Return the [x, y] coordinate for the center point of the cell that contains the specified text.  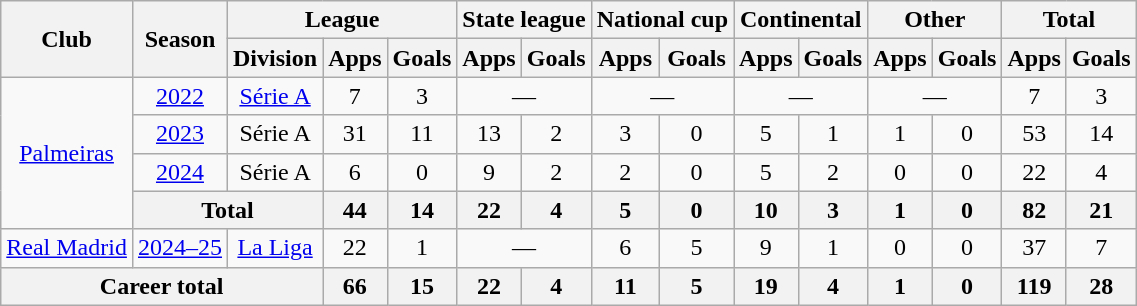
National cup [662, 20]
2023 [180, 134]
119 [1034, 286]
La Liga [276, 248]
37 [1034, 248]
28 [1101, 286]
Continental [801, 20]
19 [766, 286]
2024–25 [180, 248]
Real Madrid [67, 248]
Club [67, 39]
State league [524, 20]
53 [1034, 134]
Palmeiras [67, 153]
Season [180, 39]
15 [422, 286]
Other [935, 20]
31 [355, 134]
10 [766, 210]
21 [1101, 210]
66 [355, 286]
Career total [162, 286]
82 [1034, 210]
Division [276, 58]
2024 [180, 172]
13 [489, 134]
44 [355, 210]
League [342, 20]
2022 [180, 96]
